Determine the [x, y] coordinate at the center of the cell enclosing the given text.  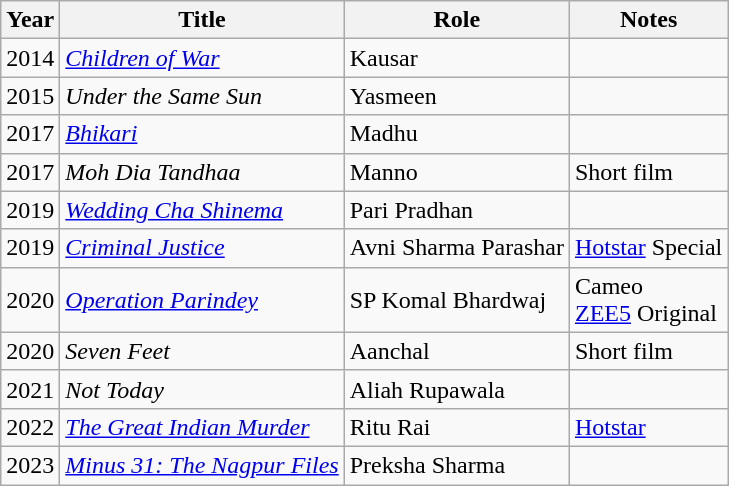
Aanchal [456, 351]
2021 [30, 389]
Yasmeen [456, 96]
CameoZEE5 Original [648, 300]
Children of War [202, 58]
Not Today [202, 389]
Notes [648, 20]
Operation Parindey [202, 300]
Aliah Rupawala [456, 389]
Avni Sharma Parashar [456, 248]
Seven Feet [202, 351]
Bhikari [202, 134]
Hotstar Special [648, 248]
Minus 31: The Nagpur Files [202, 465]
Criminal Justice [202, 248]
Year [30, 20]
The Great Indian Murder [202, 427]
Role [456, 20]
Madhu [456, 134]
Moh Dia Tandhaa [202, 172]
Ritu Rai [456, 427]
Manno [456, 172]
2023 [30, 465]
Preksha Sharma [456, 465]
Title [202, 20]
Hotstar [648, 427]
Under the Same Sun [202, 96]
2015 [30, 96]
Kausar [456, 58]
Pari Pradhan [456, 210]
Wedding Cha Shinema [202, 210]
2014 [30, 58]
2022 [30, 427]
SP Komal Bhardwaj [456, 300]
